Locate the cell with the specified text and output its (X, Y) center coordinate. 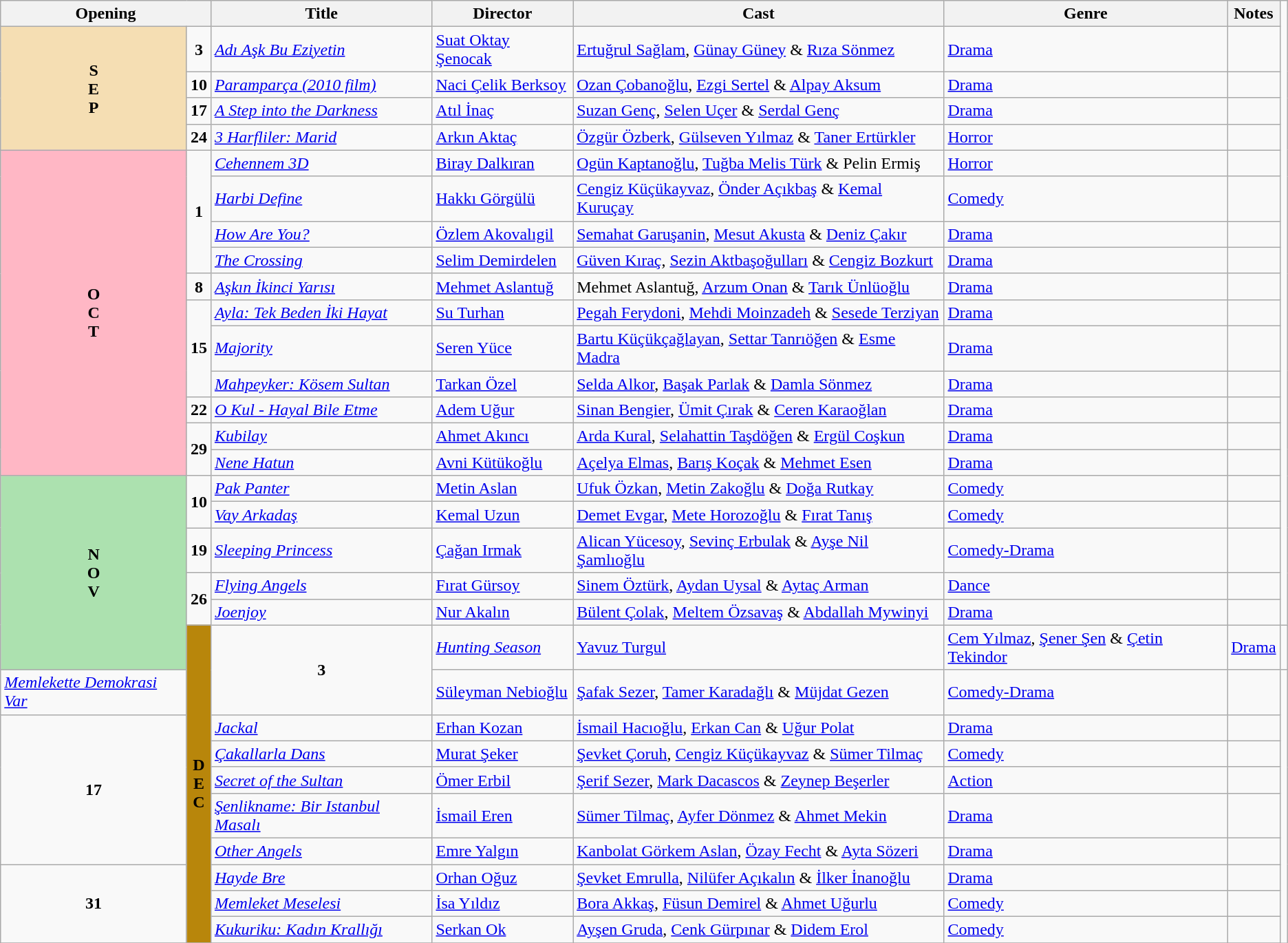
Sinem Öztürk, Aydan Uysal & Aytaç Arman (758, 586)
26 (198, 599)
29 (198, 449)
Cehennem 3D (321, 163)
Ogün Kaptanoğlu, Tuğba Melis Türk & Pelin Ermiş (758, 163)
Tarkan Özel (502, 383)
Secret of the Sultan (321, 780)
Şevket Emrulla, Nilüfer Açıkalın & İlker İnanoğlu (758, 878)
Semahat Garuşanin, Mesut Akusta & Deniz Çakır (758, 234)
Mahpeyker: Kösem Sultan (321, 383)
Notes (1254, 14)
Su Turhan (502, 312)
Nur Akalın (502, 612)
Ertuğrul Sağlam, Günay Güney & Rıza Sönmez (758, 50)
Dance (1086, 586)
Atıl İnaç (502, 111)
Mehmet Aslantuğ (502, 286)
Pegah Ferydoni, Mehdi Moinzadeh & Sesede Terziyan (758, 312)
Cengiz Küçükayvaz, Önder Açıkbaş & Kemal Kuruçay (758, 198)
Ayla: Tek Beden İki Hayat (321, 312)
Naci Çelik Berksoy (502, 85)
15 (198, 348)
Şevket Çoruh, Cengiz Küçükayvaz & Sümer Tilmaç (758, 754)
Açelya Elmas, Barış Koçak & Mehmet Esen (758, 463)
The Crossing (321, 260)
Nene Hatun (321, 463)
Avni Kütükoğlu (502, 463)
Emre Yalgın (502, 851)
Action (1086, 780)
Bora Akkaş, Füsun Demirel & Ahmet Uğurlu (758, 904)
Selim Demirdelen (502, 260)
Adem Uğur (502, 410)
Hakkı Görgülü (502, 198)
Özlem Akovalıgil (502, 234)
Jackal (321, 728)
NOV (94, 573)
Other Angels (321, 851)
Güven Kıraç, Sezin Aktbaşoğulları & Cengiz Bozkurt (758, 260)
Paramparça (2010 film) (321, 85)
Metin Aslan (502, 489)
Bülent Çolak, Meltem Özsavaş & Abdallah Mywinyi (758, 612)
Hayde Bre (321, 878)
Çağan Irmak (502, 551)
24 (198, 137)
Kukuriku: Kadın Krallığı (321, 930)
31 (94, 904)
Sümer Tilmaç, Ayfer Dönmez & Ahmet Mekin (758, 815)
Ayşen Gruda, Cenk Gürpınar & Didem Erol (758, 930)
How Are You? (321, 234)
Mehmet Aslantuğ, Arzum Onan & Tarık Ünlüoğlu (758, 286)
Selda Alkor, Başak Parlak & Damla Sönmez (758, 383)
Suat Oktay Şenocak (502, 50)
Suzan Genç, Selen Uçer & Serdal Genç (758, 111)
OCT (94, 312)
Joenjoy (321, 612)
İsa Yıldız (502, 904)
Sleeping Princess (321, 551)
Erhan Kozan (502, 728)
Orhan Oğuz (502, 878)
Murat Şeker (502, 754)
Sinan Bengier, Ümit Çırak & Ceren Karaoğlan (758, 410)
İsmail Hacıoğlu, Erkan Can & Uğur Polat (758, 728)
Ömer Erbil (502, 780)
DEC (198, 784)
Yavuz Turgul (758, 647)
Memlekette Demokrasi Var (94, 692)
Şafak Sezer, Tamer Karadağlı & Müjdat Gezen (758, 692)
Flying Angels (321, 586)
Majority (321, 348)
Opening (106, 14)
22 (198, 410)
Kanbolat Görkem Aslan, Özay Fecht & Ayta Sözeri (758, 851)
A Step into the Darkness (321, 111)
Cem Yılmaz, Şener Şen & Çetin Tekindor (1086, 647)
Hunting Season (502, 647)
Vay Arkadaş (321, 515)
Süleyman Nebioğlu (502, 692)
Şenlikname: Bir Istanbul Masalı (321, 815)
Arda Kural, Selahattin Taşdöğen & Ergül Coşkun (758, 436)
Özgür Özberk, Gülseven Yılmaz & Taner Ertürkler (758, 137)
Demet Evgar, Mete Horozoğlu & Fırat Tanış (758, 515)
Arkın Aktaç (502, 137)
Harbi Define (321, 198)
Ufuk Özkan, Metin Zakoğlu & Doğa Rutkay (758, 489)
Aşkın İkinci Yarısı (321, 286)
Director (502, 14)
Seren Yüce (502, 348)
Ozan Çobanoğlu, Ezgi Sertel & Alpay Aksum (758, 85)
19 (198, 551)
Fırat Gürsoy (502, 586)
Title (321, 14)
Ahmet Akıncı (502, 436)
Adı Aşk Bu Eziyetin (321, 50)
İsmail Eren (502, 815)
Kemal Uzun (502, 515)
Biray Dalkıran (502, 163)
8 (198, 286)
3 Harfliler: Marid (321, 137)
O Kul - Hayal Bile Etme (321, 410)
Alican Yücesoy, Sevinç Erbulak & Ayşe Nil Şamlıoğlu (758, 551)
Cast (758, 14)
SEP (94, 88)
Şerif Sezer, Mark Dacascos & Zeynep Beşerler (758, 780)
Kubilay (321, 436)
Bartu Küçükçağlayan, Settar Tanrıöğen & Esme Madra (758, 348)
Memleket Meselesi (321, 904)
Genre (1086, 14)
Çakallarla Dans (321, 754)
Serkan Ok (502, 930)
1 (198, 212)
Pak Panter (321, 489)
